Determine the [x, y] coordinate at the center of the cell enclosing the given text.  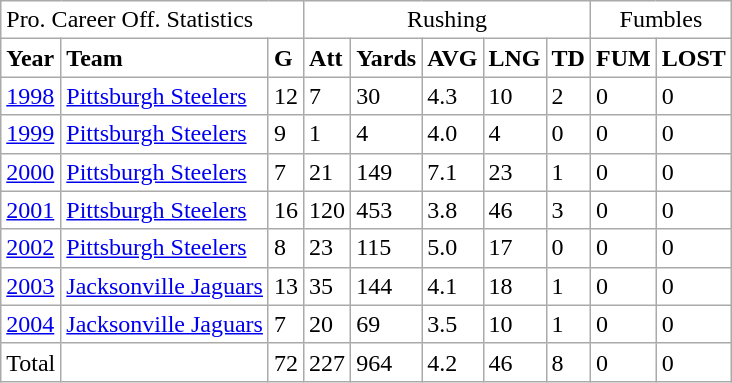
4.2 [452, 362]
35 [328, 286]
964 [386, 362]
3 [568, 210]
4.1 [452, 286]
115 [386, 248]
227 [328, 362]
17 [514, 248]
2003 [31, 286]
72 [286, 362]
AVG [452, 58]
Att [328, 58]
16 [286, 210]
3.8 [452, 210]
Fumbles [660, 20]
Pro. Career Off. Statistics [152, 20]
5.0 [452, 248]
2001 [31, 210]
FUM [623, 58]
LOST [694, 58]
30 [386, 96]
G [286, 58]
2004 [31, 324]
4.0 [452, 134]
2000 [31, 172]
4.3 [452, 96]
7.1 [452, 172]
13 [286, 286]
69 [386, 324]
149 [386, 172]
120 [328, 210]
21 [328, 172]
LNG [514, 58]
Year [31, 58]
18 [514, 286]
453 [386, 210]
144 [386, 286]
2002 [31, 248]
1998 [31, 96]
Yards [386, 58]
3.5 [452, 324]
Total [31, 362]
1999 [31, 134]
Rushing [448, 20]
TD [568, 58]
2 [568, 96]
9 [286, 134]
Team [165, 58]
12 [286, 96]
20 [328, 324]
